Provide the [x, y] coordinate of the cell's center where the given text is located.  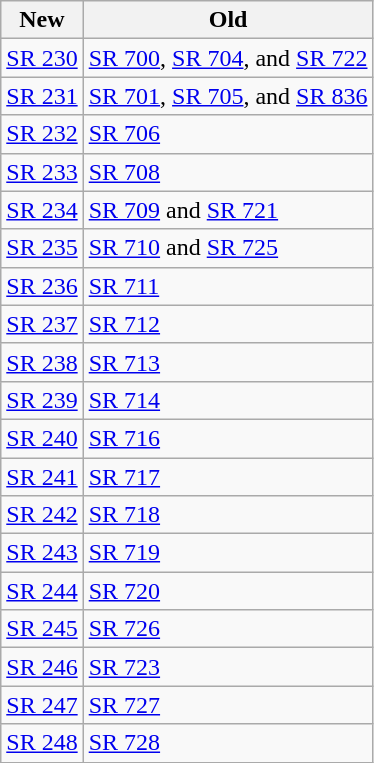
SR 231 [42, 96]
SR 233 [42, 172]
SR 708 [228, 172]
SR 232 [42, 134]
SR 236 [42, 286]
SR 706 [228, 134]
SR 230 [42, 58]
SR 716 [228, 438]
SR 723 [228, 667]
SR 701, SR 705, and SR 836 [228, 96]
SR 238 [42, 362]
SR 240 [42, 438]
SR 242 [42, 515]
SR 245 [42, 629]
New [42, 20]
SR 234 [42, 210]
SR 718 [228, 515]
SR 719 [228, 553]
SR 248 [42, 743]
SR 247 [42, 705]
SR 700, SR 704, and SR 722 [228, 58]
SR 246 [42, 667]
SR 713 [228, 362]
SR 711 [228, 286]
SR 727 [228, 705]
SR 728 [228, 743]
SR 712 [228, 324]
SR 235 [42, 248]
SR 717 [228, 477]
SR 720 [228, 591]
SR 244 [42, 591]
SR 726 [228, 629]
SR 714 [228, 400]
SR 241 [42, 477]
Old [228, 20]
SR 239 [42, 400]
SR 710 and SR 725 [228, 248]
SR 709 and SR 721 [228, 210]
SR 237 [42, 324]
SR 243 [42, 553]
